Determine the (x, y) coordinate at the center of the cell enclosing the given text.  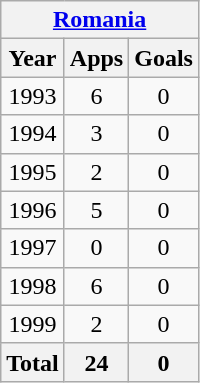
1996 (33, 210)
1997 (33, 248)
1999 (33, 324)
Apps (96, 58)
5 (96, 210)
24 (96, 362)
1994 (33, 134)
Goals (164, 58)
Year (33, 58)
1993 (33, 96)
1998 (33, 286)
3 (96, 134)
Romania (100, 20)
1995 (33, 172)
Total (33, 362)
